Pinpoint the cell where the given text exists, returning its (x, y) midpoint coordinate. 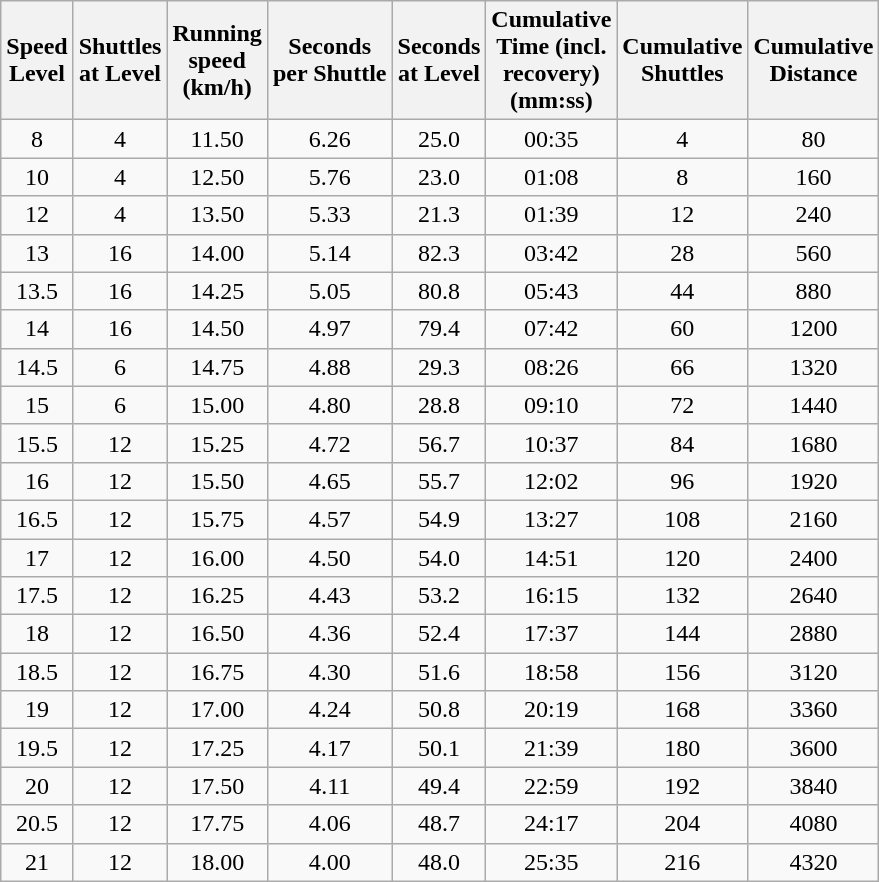
23.0 (439, 177)
82.3 (439, 253)
1200 (814, 329)
4.97 (330, 329)
6.26 (330, 139)
17.75 (217, 824)
44 (682, 291)
14.25 (217, 291)
51.6 (439, 672)
4.88 (330, 367)
79.4 (439, 329)
18.5 (37, 672)
204 (682, 824)
SpeedLevel (37, 60)
80.8 (439, 291)
01:08 (552, 177)
15 (37, 405)
192 (682, 786)
16.00 (217, 557)
168 (682, 710)
13 (37, 253)
19 (37, 710)
00:35 (552, 139)
60 (682, 329)
54.9 (439, 519)
07:42 (552, 329)
54.0 (439, 557)
5.14 (330, 253)
5.33 (330, 215)
4.80 (330, 405)
20 (37, 786)
15.75 (217, 519)
4.30 (330, 672)
11.50 (217, 139)
1920 (814, 481)
96 (682, 481)
17 (37, 557)
1320 (814, 367)
4.50 (330, 557)
84 (682, 443)
14.5 (37, 367)
53.2 (439, 596)
17.5 (37, 596)
Secondsat Level (439, 60)
12.50 (217, 177)
28.8 (439, 405)
03:42 (552, 253)
180 (682, 748)
4.72 (330, 443)
48.0 (439, 862)
08:26 (552, 367)
4.11 (330, 786)
25:35 (552, 862)
3600 (814, 748)
216 (682, 862)
16.50 (217, 634)
21.3 (439, 215)
4.36 (330, 634)
16.5 (37, 519)
2880 (814, 634)
19.5 (37, 748)
49.4 (439, 786)
22:59 (552, 786)
20:19 (552, 710)
15.00 (217, 405)
28 (682, 253)
10 (37, 177)
Runningspeed(km/h) (217, 60)
10:37 (552, 443)
4.06 (330, 824)
1440 (814, 405)
4320 (814, 862)
4.57 (330, 519)
Secondsper Shuttle (330, 60)
52.4 (439, 634)
15.5 (37, 443)
18:58 (552, 672)
21:39 (552, 748)
120 (682, 557)
24:17 (552, 824)
01:39 (552, 215)
50.1 (439, 748)
55.7 (439, 481)
5.76 (330, 177)
80 (814, 139)
17:37 (552, 634)
5.05 (330, 291)
4.24 (330, 710)
66 (682, 367)
1680 (814, 443)
05:43 (552, 291)
13.5 (37, 291)
14:51 (552, 557)
16.25 (217, 596)
12:02 (552, 481)
240 (814, 215)
132 (682, 596)
CumulativeTime (incl.recovery)(mm:ss) (552, 60)
CumulativeShuttles (682, 60)
16.75 (217, 672)
2160 (814, 519)
14.75 (217, 367)
15.50 (217, 481)
15.25 (217, 443)
13:27 (552, 519)
156 (682, 672)
14.00 (217, 253)
CumulativeDistance (814, 60)
48.7 (439, 824)
18 (37, 634)
880 (814, 291)
14.50 (217, 329)
Shuttlesat Level (120, 60)
4.43 (330, 596)
20.5 (37, 824)
25.0 (439, 139)
108 (682, 519)
17.25 (217, 748)
3120 (814, 672)
17.50 (217, 786)
50.8 (439, 710)
4.65 (330, 481)
560 (814, 253)
4080 (814, 824)
14 (37, 329)
144 (682, 634)
4.17 (330, 748)
3840 (814, 786)
21 (37, 862)
3360 (814, 710)
2640 (814, 596)
18.00 (217, 862)
09:10 (552, 405)
72 (682, 405)
4.00 (330, 862)
17.00 (217, 710)
13.50 (217, 215)
2400 (814, 557)
16:15 (552, 596)
160 (814, 177)
56.7 (439, 443)
29.3 (439, 367)
